Scan for the cell matching the given text and deliver its (x, y) coordinate at center. 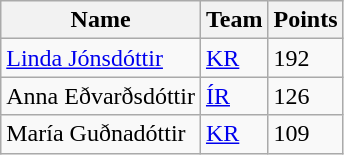
109 (306, 134)
Linda Jónsdóttir (101, 58)
Points (306, 20)
ÍR (234, 96)
María Guðnadóttir (101, 134)
Name (101, 20)
126 (306, 96)
Anna Eðvarðsdóttir (101, 96)
192 (306, 58)
Team (234, 20)
